For the text-containing cell, return its midpoint in [x, y] coordinate format. 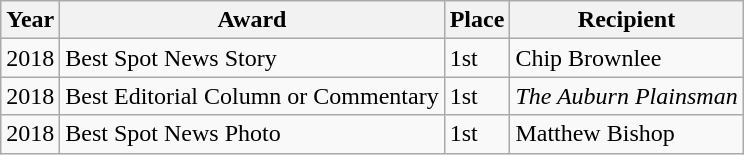
Chip Brownlee [626, 58]
Best Editorial Column or Commentary [252, 96]
Place [477, 20]
The Auburn Plainsman [626, 96]
Year [30, 20]
Best Spot News Story [252, 58]
Best Spot News Photo [252, 134]
Recipient [626, 20]
Matthew Bishop [626, 134]
Award [252, 20]
